Find where the given text appears and provide that cell's center as (x, y) coordinate. 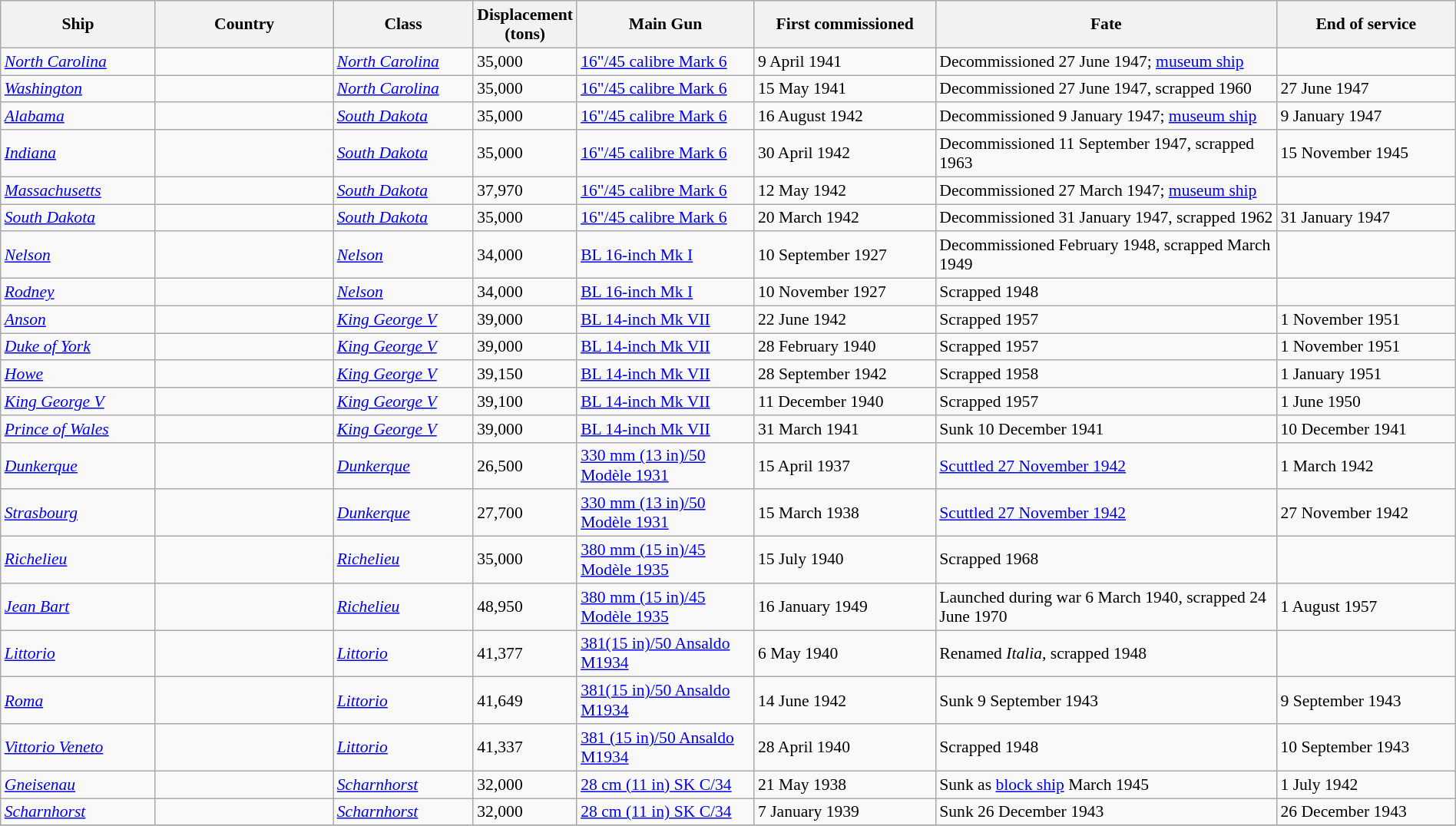
15 April 1937 (845, 465)
1 August 1957 (1365, 606)
10 November 1927 (845, 292)
11 December 1940 (845, 401)
Scrapped 1958 (1106, 375)
Class (404, 25)
12 May 1942 (845, 190)
Main Gun (665, 25)
Alabama (78, 117)
7 January 1939 (845, 812)
28 September 1942 (845, 375)
Indiana (78, 154)
Washington (78, 89)
Ship (78, 25)
First commissioned (845, 25)
Fate (1106, 25)
27 June 1947 (1365, 89)
Gneisenau (78, 785)
Sunk as block ship March 1945 (1106, 785)
Decommissioned February 1948, scrapped March 1949 (1106, 255)
48,950 (525, 606)
Jean Bart (78, 606)
15 May 1941 (845, 89)
Anson (78, 319)
37,970 (525, 190)
Decommissioned 27 June 1947, scrapped 1960 (1106, 89)
22 June 1942 (845, 319)
Strasbourg (78, 513)
16 August 1942 (845, 117)
26 December 1943 (1365, 812)
41,337 (525, 748)
1 June 1950 (1365, 401)
Decommissioned 9 January 1947; museum ship (1106, 117)
Decommissioned 27 June 1947; museum ship (1106, 61)
15 July 1940 (845, 560)
1 March 1942 (1365, 465)
Decommissioned 11 September 1947, scrapped 1963 (1106, 154)
1 July 1942 (1365, 785)
9 January 1947 (1365, 117)
Decommissioned 27 March 1947; museum ship (1106, 190)
39,100 (525, 401)
39,150 (525, 375)
41,377 (525, 654)
Duke of York (78, 347)
Prince of Wales (78, 429)
End of service (1365, 25)
Rodney (78, 292)
26,500 (525, 465)
10 September 1943 (1365, 748)
Displacement (tons) (525, 25)
28 April 1940 (845, 748)
10 December 1941 (1365, 429)
Sunk 10 December 1941 (1106, 429)
381 (15 in)/50 Ansaldo M1934 (665, 748)
41,649 (525, 700)
Howe (78, 375)
Decommissioned 31 January 1947, scrapped 1962 (1106, 218)
Renamed Italia, scrapped 1948 (1106, 654)
Massachusetts (78, 190)
Roma (78, 700)
Sunk 9 September 1943 (1106, 700)
15 March 1938 (845, 513)
10 September 1927 (845, 255)
9 September 1943 (1365, 700)
21 May 1938 (845, 785)
Country (244, 25)
27 November 1942 (1365, 513)
9 April 1941 (845, 61)
1 January 1951 (1365, 375)
Scrapped 1968 (1106, 560)
28 February 1940 (845, 347)
Sunk 26 December 1943 (1106, 812)
31 January 1947 (1365, 218)
Vittorio Veneto (78, 748)
31 March 1941 (845, 429)
6 May 1940 (845, 654)
15 November 1945 (1365, 154)
14 June 1942 (845, 700)
30 April 1942 (845, 154)
Launched during war 6 March 1940, scrapped 24 June 1970 (1106, 606)
20 March 1942 (845, 218)
16 January 1949 (845, 606)
27,700 (525, 513)
